Detect which cell encompasses the target text, then output its [x, y] center coordinate. 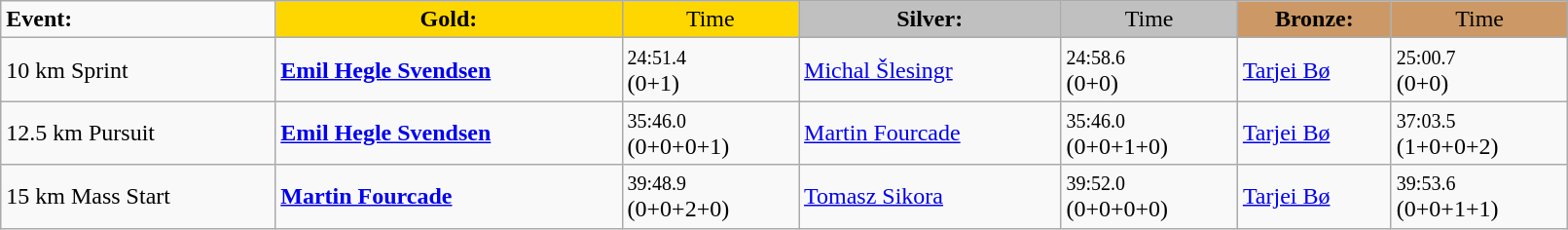
Michal Šlesingr [930, 70]
Event: [138, 19]
Tomasz Sikora [930, 197]
Silver: [930, 19]
39:53.6(0+0+1+1) [1479, 197]
39:48.9(0+0+2+0) [711, 197]
25:00.7(0+0) [1479, 70]
12.5 km Pursuit [138, 133]
37:03.5(1+0+0+2) [1479, 133]
24:58.6(0+0) [1149, 70]
35:46.0(0+0+1+0) [1149, 133]
Gold: [449, 19]
35:46.0(0+0+0+1) [711, 133]
15 km Mass Start [138, 197]
24:51.4(0+1) [711, 70]
10 km Sprint [138, 70]
39:52.0(0+0+0+0) [1149, 197]
Bronze: [1314, 19]
